Locate the cell with the specified text and output its [x, y] center coordinate. 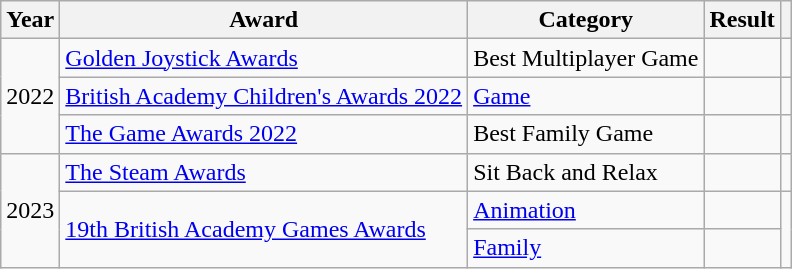
2022 [30, 96]
The Steam Awards [264, 172]
British Academy Children's Awards 2022 [264, 96]
Award [264, 20]
Result [742, 20]
Sit Back and Relax [586, 172]
Animation [586, 210]
2023 [30, 210]
Best Family Game [586, 134]
Golden Joystick Awards [264, 58]
19th British Academy Games Awards [264, 229]
Game [586, 96]
Family [586, 248]
The Game Awards 2022 [264, 134]
Category [586, 20]
Best Multiplayer Game [586, 58]
Year [30, 20]
